Detect which cell encompasses the target text, then output its [x, y] center coordinate. 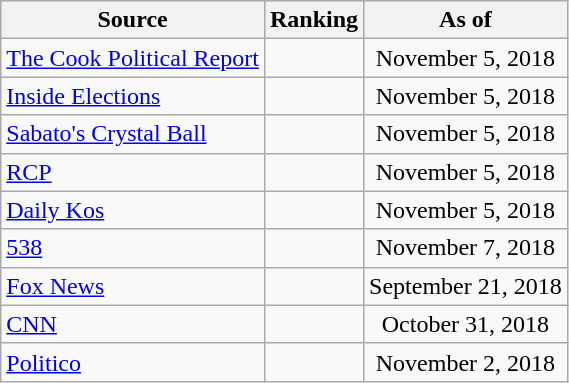
November 7, 2018 [466, 248]
RCP [133, 172]
Ranking [314, 20]
Politico [133, 362]
As of [466, 20]
Inside Elections [133, 96]
September 21, 2018 [466, 286]
October 31, 2018 [466, 324]
November 2, 2018 [466, 362]
Source [133, 20]
CNN [133, 324]
538 [133, 248]
Sabato's Crystal Ball [133, 134]
The Cook Political Report [133, 58]
Daily Kos [133, 210]
Fox News [133, 286]
